For the text-containing cell, return its midpoint in [X, Y] coordinate format. 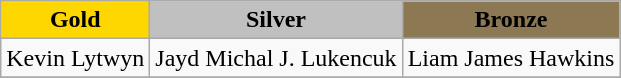
Gold [76, 20]
Liam James Hawkins [511, 58]
Kevin Lytwyn [76, 58]
Jayd Michal J. Lukencuk [276, 58]
Bronze [511, 20]
Silver [276, 20]
